For the text-containing cell, return its midpoint in (X, Y) coordinate format. 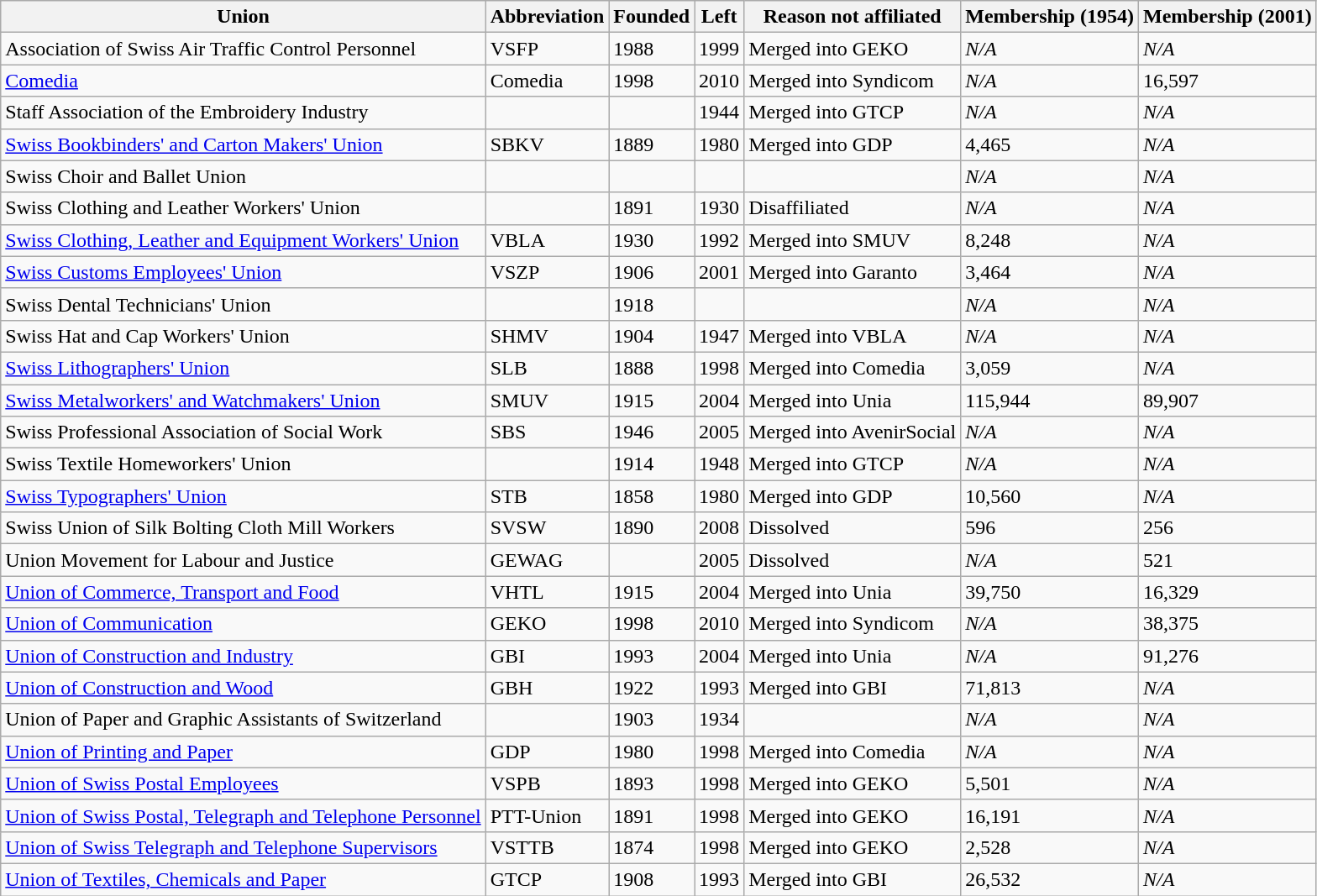
2008 (719, 528)
1992 (719, 240)
115,944 (1050, 401)
8,248 (1050, 240)
1948 (719, 464)
3,059 (1050, 368)
1858 (652, 496)
1874 (652, 847)
1947 (719, 336)
Reason not affiliated (853, 17)
10,560 (1050, 496)
91,276 (1227, 656)
Union of Swiss Postal Employees (244, 783)
Swiss Clothing and Leather Workers' Union (244, 208)
Union of Construction and Industry (244, 656)
16,329 (1227, 592)
1946 (652, 432)
Merged into VBLA (853, 336)
SMUV (548, 401)
Union of Printing and Paper (244, 752)
Merged into Garanto (853, 272)
3,464 (1050, 272)
Swiss Union of Silk Bolting Cloth Mill Workers (244, 528)
GTCP (548, 879)
Left (719, 17)
GEKO (548, 624)
2001 (719, 272)
VSZP (548, 272)
Swiss Textile Homeworkers' Union (244, 464)
1918 (652, 304)
Union of Construction and Wood (244, 688)
Swiss Metalworkers' and Watchmakers' Union (244, 401)
Abbreviation (548, 17)
Disaffiliated (853, 208)
1914 (652, 464)
VHTL (548, 592)
5,501 (1050, 783)
SHMV (548, 336)
Union of Paper and Graphic Assistants of Switzerland (244, 720)
GEWAG (548, 560)
Founded (652, 17)
596 (1050, 528)
GBI (548, 656)
1934 (719, 720)
PTT-Union (548, 815)
Membership (1954) (1050, 17)
SLB (548, 368)
Union Movement for Labour and Justice (244, 560)
SVSW (548, 528)
GDP (548, 752)
Union of Textiles, Chemicals and Paper (244, 879)
Swiss Choir and Ballet Union (244, 176)
38,375 (1227, 624)
4,465 (1050, 144)
Union of Swiss Telegraph and Telephone Supervisors (244, 847)
Staff Association of the Embroidery Industry (244, 113)
39,750 (1050, 592)
1888 (652, 368)
1903 (652, 720)
1893 (652, 783)
1922 (652, 688)
Union of Commerce, Transport and Food (244, 592)
1999 (719, 49)
Swiss Customs Employees' Union (244, 272)
Merged into SMUV (853, 240)
Union of Communication (244, 624)
Union (244, 17)
1889 (652, 144)
VBLA (548, 240)
Swiss Lithographers' Union (244, 368)
VSPB (548, 783)
Union of Swiss Postal, Telegraph and Telephone Personnel (244, 815)
1908 (652, 879)
Swiss Dental Technicians' Union (244, 304)
VSFP (548, 49)
16,597 (1227, 81)
Swiss Professional Association of Social Work (244, 432)
SBS (548, 432)
89,907 (1227, 401)
Swiss Typographers' Union (244, 496)
2,528 (1050, 847)
1904 (652, 336)
1988 (652, 49)
GBH (548, 688)
521 (1227, 560)
26,532 (1050, 879)
VSTTB (548, 847)
1890 (652, 528)
Swiss Bookbinders' and Carton Makers' Union (244, 144)
1944 (719, 113)
Membership (2001) (1227, 17)
Merged into AvenirSocial (853, 432)
Swiss Hat and Cap Workers' Union (244, 336)
Swiss Clothing, Leather and Equipment Workers' Union (244, 240)
71,813 (1050, 688)
1906 (652, 272)
STB (548, 496)
SBKV (548, 144)
16,191 (1050, 815)
Association of Swiss Air Traffic Control Personnel (244, 49)
256 (1227, 528)
